Detect which cell encompasses the target text, then output its [X, Y] center coordinate. 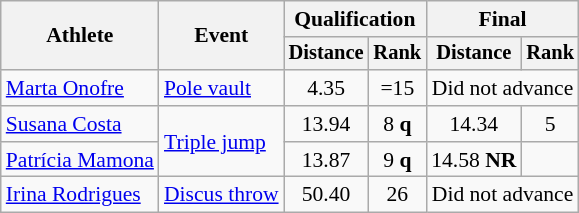
Marta Onofre [80, 88]
8 q [398, 124]
4.35 [326, 88]
Final [502, 19]
Athlete [80, 36]
14.58 NR [474, 160]
14.34 [474, 124]
9 q [398, 160]
=15 [398, 88]
5 [550, 124]
Pole vault [222, 88]
50.40 [326, 195]
26 [398, 195]
Triple jump [222, 142]
Qualification [355, 19]
Irina Rodrigues [80, 195]
Event [222, 36]
13.94 [326, 124]
Susana Costa [80, 124]
Patrícia Mamona [80, 160]
13.87 [326, 160]
Discus throw [222, 195]
